For the text-containing cell, return its midpoint in [x, y] coordinate format. 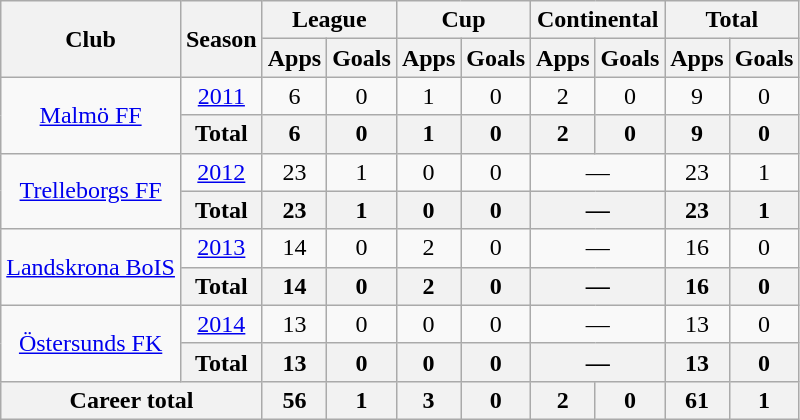
2014 [221, 324]
3 [428, 400]
2013 [221, 248]
League [329, 20]
Career total [132, 400]
Östersunds FK [91, 343]
Cup [463, 20]
Season [221, 39]
Continental [598, 20]
2012 [221, 172]
2011 [221, 96]
61 [697, 400]
Landskrona BoIS [91, 267]
56 [294, 400]
Malmö FF [91, 115]
Trelleborgs FF [91, 191]
Club [91, 39]
